Capture the cell that displays the provided text and extract its [x, y] central coordinate. 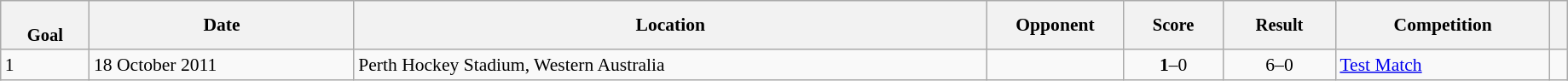
18 October 2011 [222, 66]
1 [45, 66]
Result [1280, 26]
Test Match [1443, 66]
6–0 [1280, 66]
Competition [1443, 26]
Date [222, 26]
Goal [45, 26]
Perth Hockey Stadium, Western Australia [670, 66]
Opponent [1055, 26]
Location [670, 26]
Score [1173, 26]
1–0 [1173, 66]
